Return [X, Y] of the center of cell containing provided text 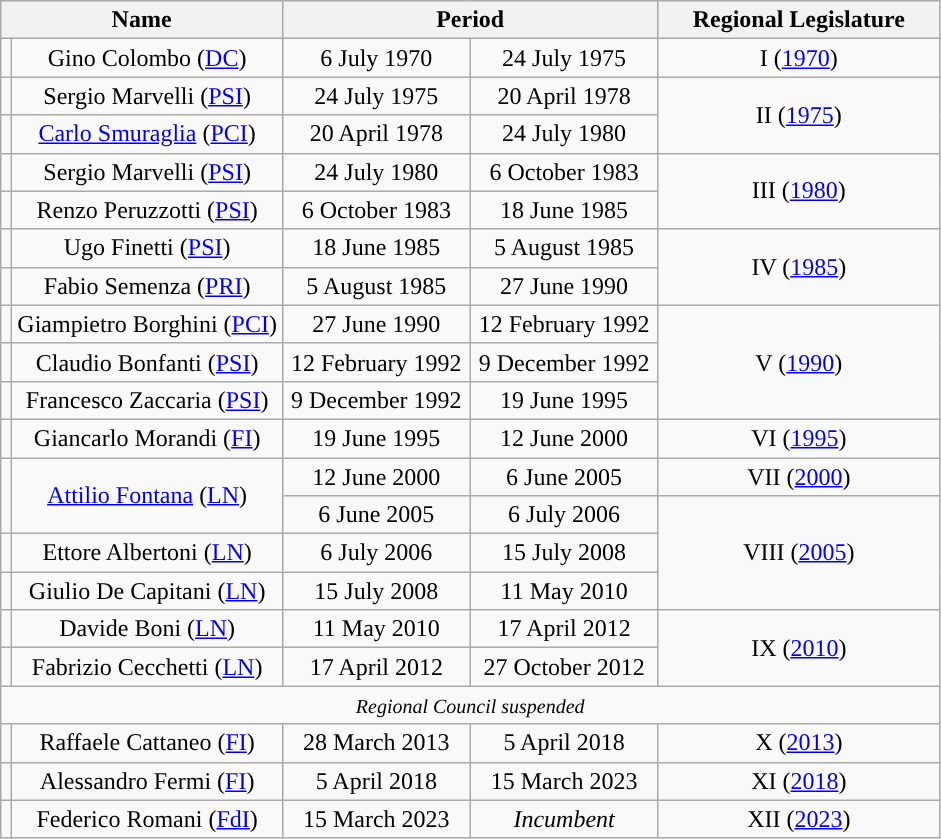
Attilio Fontana (LN) [148, 496]
Alessandro Fermi (FI) [148, 781]
Gino Colombo (DC) [148, 58]
Name [142, 20]
Giampietro Borghini (PCI) [148, 324]
Incumbent [564, 819]
Regional Legislature [799, 20]
III (1980) [799, 191]
Period [470, 20]
Regional Council suspended [470, 705]
VI (1995) [799, 438]
Renzo Peruzzotti (PSI) [148, 210]
XI (2018) [799, 781]
X (2013) [799, 743]
Claudio Bonfanti (PSI) [148, 362]
II (1975) [799, 115]
Federico Romani (FdI) [148, 819]
XII (2023) [799, 819]
Fabio Semenza (PRI) [148, 286]
6 July 1970 [376, 58]
Giulio De Capitani (LN) [148, 591]
Francesco Zaccaria (PSI) [148, 400]
VIII (2005) [799, 553]
28 March 2013 [376, 743]
I (1970) [799, 58]
IV (1985) [799, 267]
IX (2010) [799, 648]
27 October 2012 [564, 667]
Fabrizio Cecchetti (LN) [148, 667]
V (1990) [799, 362]
VII (2000) [799, 477]
Ettore Albertoni (LN) [148, 553]
Carlo Smuraglia (PCI) [148, 134]
Raffaele Cattaneo (FI) [148, 743]
Giancarlo Morandi (FI) [148, 438]
Davide Boni (LN) [148, 629]
Ugo Finetti (PSI) [148, 248]
